Scan for the cell matching the given text and deliver its (x, y) coordinate at center. 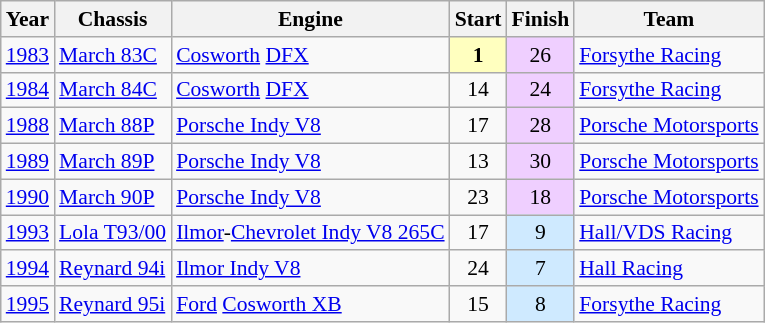
28 (540, 126)
1983 (28, 55)
15 (478, 304)
30 (540, 162)
13 (478, 162)
1993 (28, 233)
Hall/VDS Racing (668, 233)
Year (28, 19)
14 (478, 90)
Reynard 95i (112, 304)
1994 (28, 269)
1989 (28, 162)
8 (540, 304)
Hall Racing (668, 269)
March 89P (112, 162)
Ford Cosworth XB (310, 304)
Lola T93/00 (112, 233)
Start (478, 19)
Team (668, 19)
Reynard 94i (112, 269)
18 (540, 197)
March 83C (112, 55)
Ilmor-Chevrolet Indy V8 265C (310, 233)
1 (478, 55)
March 88P (112, 126)
23 (478, 197)
March 84C (112, 90)
Finish (540, 19)
1984 (28, 90)
1995 (28, 304)
1988 (28, 126)
9 (540, 233)
March 90P (112, 197)
7 (540, 269)
Chassis (112, 19)
1990 (28, 197)
Ilmor Indy V8 (310, 269)
Engine (310, 19)
26 (540, 55)
